Detect which cell encompasses the target text, then output its [X, Y] center coordinate. 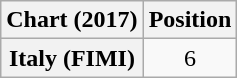
Italy (FIMI) [72, 58]
Chart (2017) [72, 20]
6 [190, 58]
Position [190, 20]
